Scan for the cell matching the given text and deliver its (X, Y) coordinate at center. 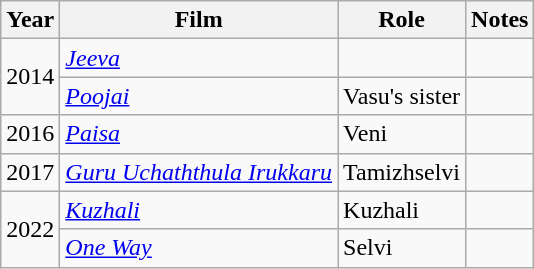
Veni (402, 134)
Year (30, 20)
Tamizhselvi (402, 172)
Role (402, 20)
Guru Uchaththula Irukkaru (199, 172)
2016 (30, 134)
Vasu's sister (402, 96)
Jeeva (199, 58)
Selvi (402, 248)
Poojai (199, 96)
One Way (199, 248)
2022 (30, 229)
2017 (30, 172)
2014 (30, 77)
Notes (500, 20)
Paisa (199, 134)
Film (199, 20)
